Provide the (x, y) coordinate of the cell's center where the given text is located.  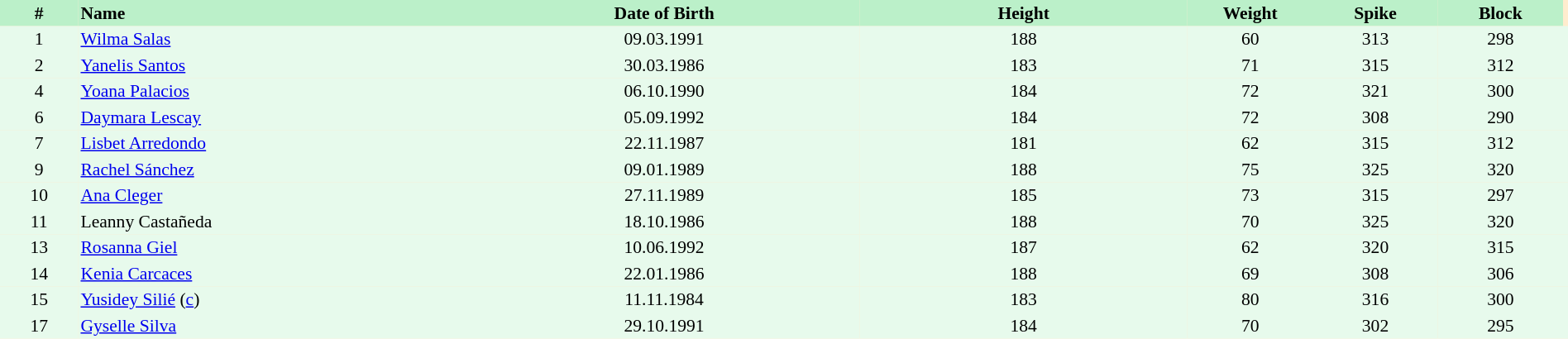
2 (39, 65)
Date of Birth (664, 13)
10.06.1992 (664, 248)
06.10.1990 (664, 91)
181 (1024, 144)
Rosanna Giel (273, 248)
306 (1500, 274)
Wilma Salas (273, 40)
302 (1374, 326)
Block (1500, 13)
Rachel Sánchez (273, 169)
29.10.1991 (664, 326)
Spike (1374, 13)
298 (1500, 40)
18.10.1986 (664, 222)
Daymara Lescay (273, 117)
Weight (1250, 13)
7 (39, 144)
22.01.1986 (664, 274)
# (39, 13)
30.03.1986 (664, 65)
316 (1374, 299)
321 (1374, 91)
187 (1024, 248)
60 (1250, 40)
1 (39, 40)
Yoana Palacios (273, 91)
10 (39, 195)
Name (273, 13)
11.11.1984 (664, 299)
185 (1024, 195)
69 (1250, 274)
73 (1250, 195)
6 (39, 117)
Lisbet Arredondo (273, 144)
Gyselle Silva (273, 326)
Kenia Carcaces (273, 274)
11 (39, 222)
75 (1250, 169)
297 (1500, 195)
313 (1374, 40)
290 (1500, 117)
22.11.1987 (664, 144)
Leanny Castañeda (273, 222)
27.11.1989 (664, 195)
71 (1250, 65)
295 (1500, 326)
14 (39, 274)
Yanelis Santos (273, 65)
15 (39, 299)
05.09.1992 (664, 117)
80 (1250, 299)
09.03.1991 (664, 40)
Ana Cleger (273, 195)
Height (1024, 13)
17 (39, 326)
09.01.1989 (664, 169)
4 (39, 91)
Yusidey Silié (c) (273, 299)
13 (39, 248)
9 (39, 169)
